From the cell containing the given text, extract its center point as [X, Y] coordinate. 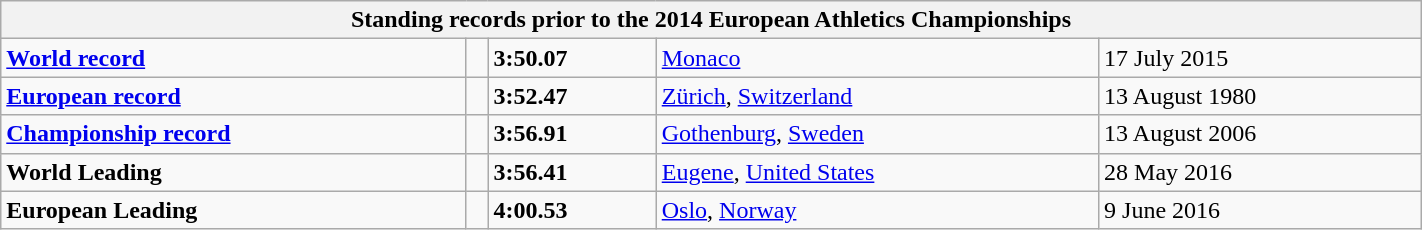
Oslo, Norway [877, 210]
World Leading [234, 172]
European record [234, 96]
3:56.91 [572, 134]
28 May 2016 [1260, 172]
Monaco [877, 58]
Eugene, United States [877, 172]
4:00.53 [572, 210]
Gothenburg, Sweden [877, 134]
3:50.07 [572, 58]
3:56.41 [572, 172]
9 June 2016 [1260, 210]
13 August 1980 [1260, 96]
13 August 2006 [1260, 134]
European Leading [234, 210]
World record [234, 58]
Championship record [234, 134]
3:52.47 [572, 96]
17 July 2015 [1260, 58]
Standing records prior to the 2014 European Athletics Championships [711, 20]
Zürich, Switzerland [877, 96]
